Provide the [x, y] coordinate of the cell's center where the given text is located.  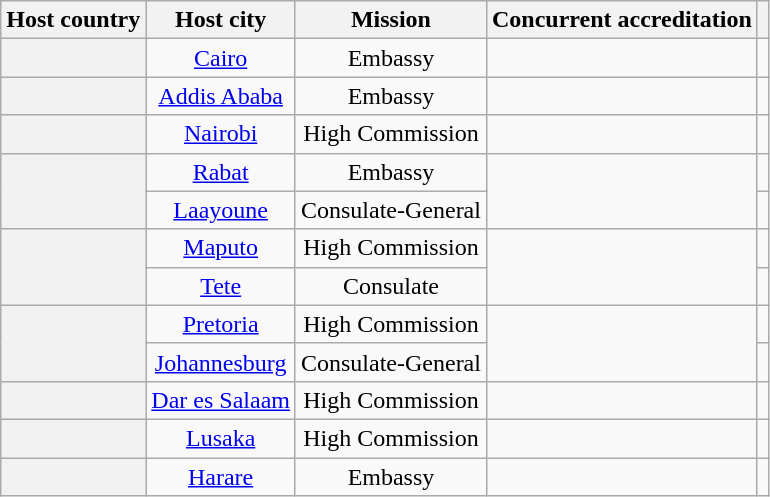
Rabat [221, 172]
Cairo [221, 58]
Tete [221, 286]
Maputo [221, 248]
Dar es Salaam [221, 400]
Host country [74, 20]
Addis Ababa [221, 96]
Lusaka [221, 438]
Concurrent accreditation [622, 20]
Consulate [390, 286]
Pretoria [221, 324]
Laayoune [221, 210]
Johannesburg [221, 362]
Harare [221, 477]
Host city [221, 20]
Mission [390, 20]
Nairobi [221, 134]
